Determine the (x, y) coordinate at the center of the cell enclosing the given text.  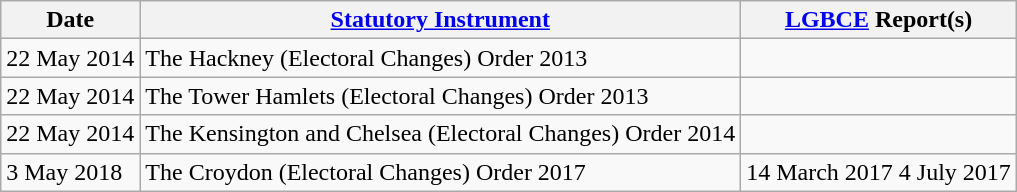
LGBCE Report(s) (879, 20)
The Croydon (Electoral Changes) Order 2017 (440, 172)
Statutory Instrument (440, 20)
3 May 2018 (70, 172)
The Tower Hamlets (Electoral Changes) Order 2013 (440, 96)
14 March 2017 4 July 2017 (879, 172)
The Kensington and Chelsea (Electoral Changes) Order 2014 (440, 134)
Date (70, 20)
The Hackney (Electoral Changes) Order 2013 (440, 58)
